Scan for the cell matching the given text and deliver its [x, y] coordinate at center. 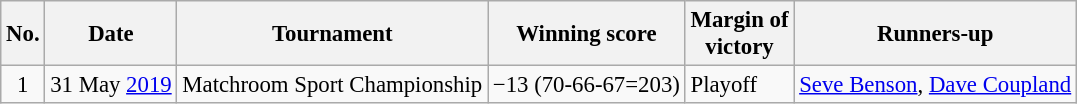
−13 (70-66-67=203) [587, 85]
1 [23, 85]
31 May 2019 [111, 85]
Winning score [587, 34]
Runners-up [936, 34]
Tournament [332, 34]
No. [23, 34]
Date [111, 34]
Margin ofvictory [740, 34]
Matchroom Sport Championship [332, 85]
Seve Benson, Dave Coupland [936, 85]
Playoff [740, 85]
